Extract the (x, y) coordinate from the center of the cell holding the provided text.  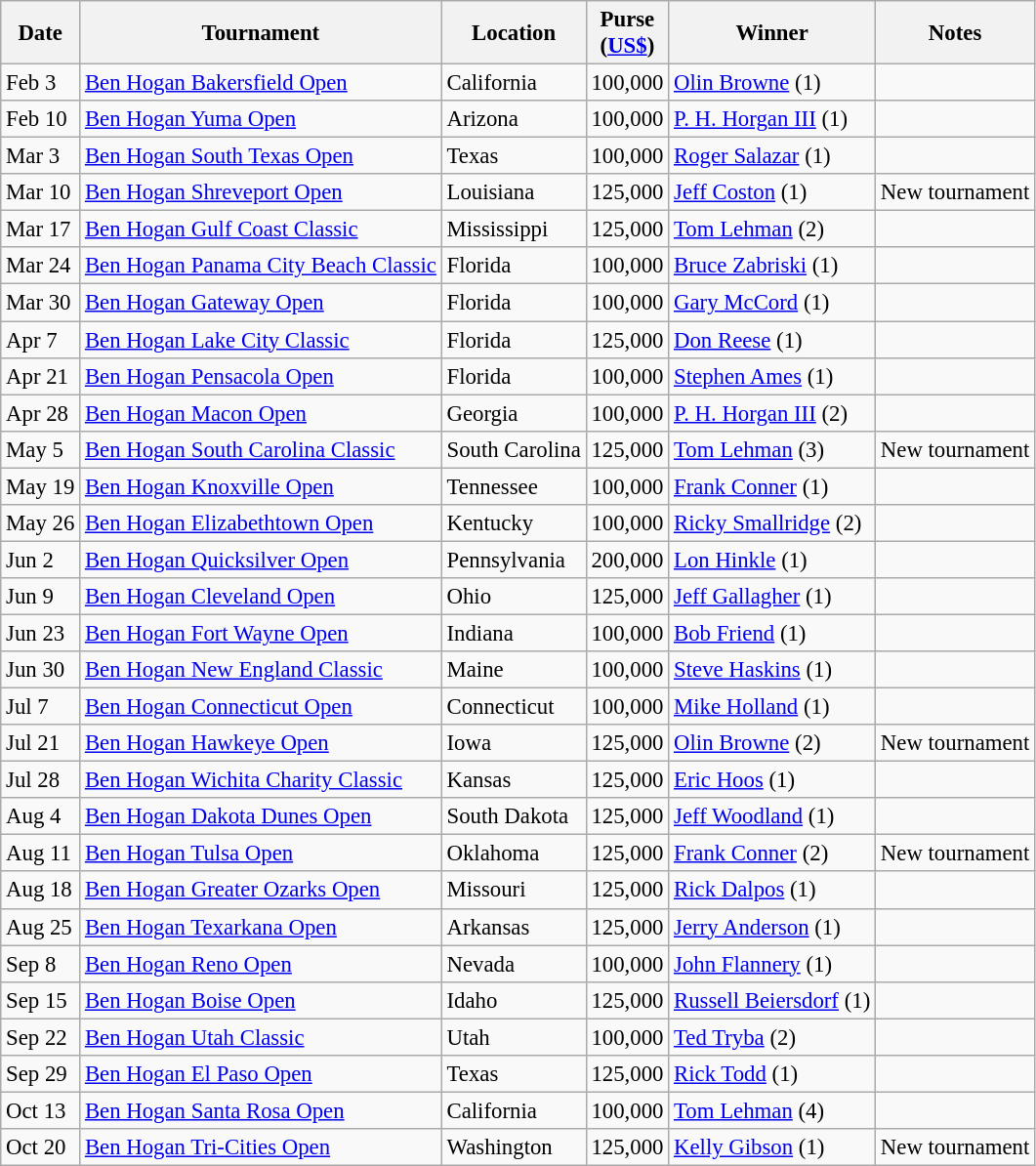
Tom Lehman (4) (772, 1110)
Washington (514, 1147)
Indiana (514, 633)
May 5 (41, 449)
Ben Hogan Fort Wayne Open (262, 633)
Ben Hogan South Texas Open (262, 156)
P. H. Horgan III (1) (772, 119)
Oct 13 (41, 1110)
Olin Browne (2) (772, 743)
South Carolina (514, 449)
Apr 21 (41, 376)
Ben Hogan South Carolina Classic (262, 449)
Ben Hogan Quicksilver Open (262, 560)
John Flannery (1) (772, 964)
Tennessee (514, 486)
Eric Hoos (1) (772, 780)
Jerry Anderson (1) (772, 927)
Rick Todd (1) (772, 1074)
Aug 4 (41, 816)
Utah (514, 1037)
May 19 (41, 486)
P. H. Horgan III (2) (772, 413)
Roger Salazar (1) (772, 156)
Ben Hogan Boise Open (262, 1000)
Georgia (514, 413)
Ben Hogan Connecticut Open (262, 707)
Ben Hogan Knoxville Open (262, 486)
Ben Hogan Texarkana Open (262, 927)
Kansas (514, 780)
Arizona (514, 119)
Sep 29 (41, 1074)
Ben Hogan Yuma Open (262, 119)
Jul 21 (41, 743)
Feb 10 (41, 119)
Jeff Woodland (1) (772, 816)
May 26 (41, 523)
Mar 30 (41, 303)
Don Reese (1) (772, 340)
Ben Hogan Gulf Coast Classic (262, 229)
Purse(US$) (627, 33)
Russell Beiersdorf (1) (772, 1000)
Ted Tryba (2) (772, 1037)
Ben Hogan Bakersfield Open (262, 83)
Ben Hogan Lake City Classic (262, 340)
Idaho (514, 1000)
Aug 18 (41, 891)
Ben Hogan Gateway Open (262, 303)
Ben Hogan Dakota Dunes Open (262, 816)
Aug 11 (41, 854)
Louisiana (514, 192)
Bruce Zabriski (1) (772, 267)
Ohio (514, 597)
Ben Hogan Tulsa Open (262, 854)
Apr 7 (41, 340)
Mar 10 (41, 192)
Bob Friend (1) (772, 633)
Jun 9 (41, 597)
Ben Hogan Elizabethtown Open (262, 523)
Ben Hogan Hawkeye Open (262, 743)
Ricky Smallridge (2) (772, 523)
Feb 3 (41, 83)
Ben Hogan Tri-Cities Open (262, 1147)
Aug 25 (41, 927)
South Dakota (514, 816)
Steve Haskins (1) (772, 670)
Olin Browne (1) (772, 83)
Sep 8 (41, 964)
Jeff Gallagher (1) (772, 597)
Ben Hogan Greater Ozarks Open (262, 891)
Apr 28 (41, 413)
Ben Hogan El Paso Open (262, 1074)
Tom Lehman (2) (772, 229)
Kentucky (514, 523)
Nevada (514, 964)
Mar 3 (41, 156)
Gary McCord (1) (772, 303)
Sep 15 (41, 1000)
Jun 2 (41, 560)
Tom Lehman (3) (772, 449)
Mar 17 (41, 229)
Tournament (262, 33)
Ben Hogan Pensacola Open (262, 376)
Ben Hogan New England Classic (262, 670)
Connecticut (514, 707)
Mike Holland (1) (772, 707)
Pennsylvania (514, 560)
Frank Conner (2) (772, 854)
Mar 24 (41, 267)
Kelly Gibson (1) (772, 1147)
Oct 20 (41, 1147)
Mississippi (514, 229)
Rick Dalpos (1) (772, 891)
Lon Hinkle (1) (772, 560)
Ben Hogan Shreveport Open (262, 192)
Ben Hogan Santa Rosa Open (262, 1110)
Location (514, 33)
Winner (772, 33)
Stephen Ames (1) (772, 376)
Jun 23 (41, 633)
Iowa (514, 743)
Oklahoma (514, 854)
Missouri (514, 891)
Ben Hogan Utah Classic (262, 1037)
Arkansas (514, 927)
Date (41, 33)
Ben Hogan Macon Open (262, 413)
Frank Conner (1) (772, 486)
Ben Hogan Panama City Beach Classic (262, 267)
Maine (514, 670)
Sep 22 (41, 1037)
Notes (955, 33)
Jeff Coston (1) (772, 192)
Ben Hogan Reno Open (262, 964)
Jul 7 (41, 707)
Ben Hogan Wichita Charity Classic (262, 780)
Jun 30 (41, 670)
Ben Hogan Cleveland Open (262, 597)
200,000 (627, 560)
Jul 28 (41, 780)
